Search for the cell housing the specified text and yield its (X, Y) center coordinate. 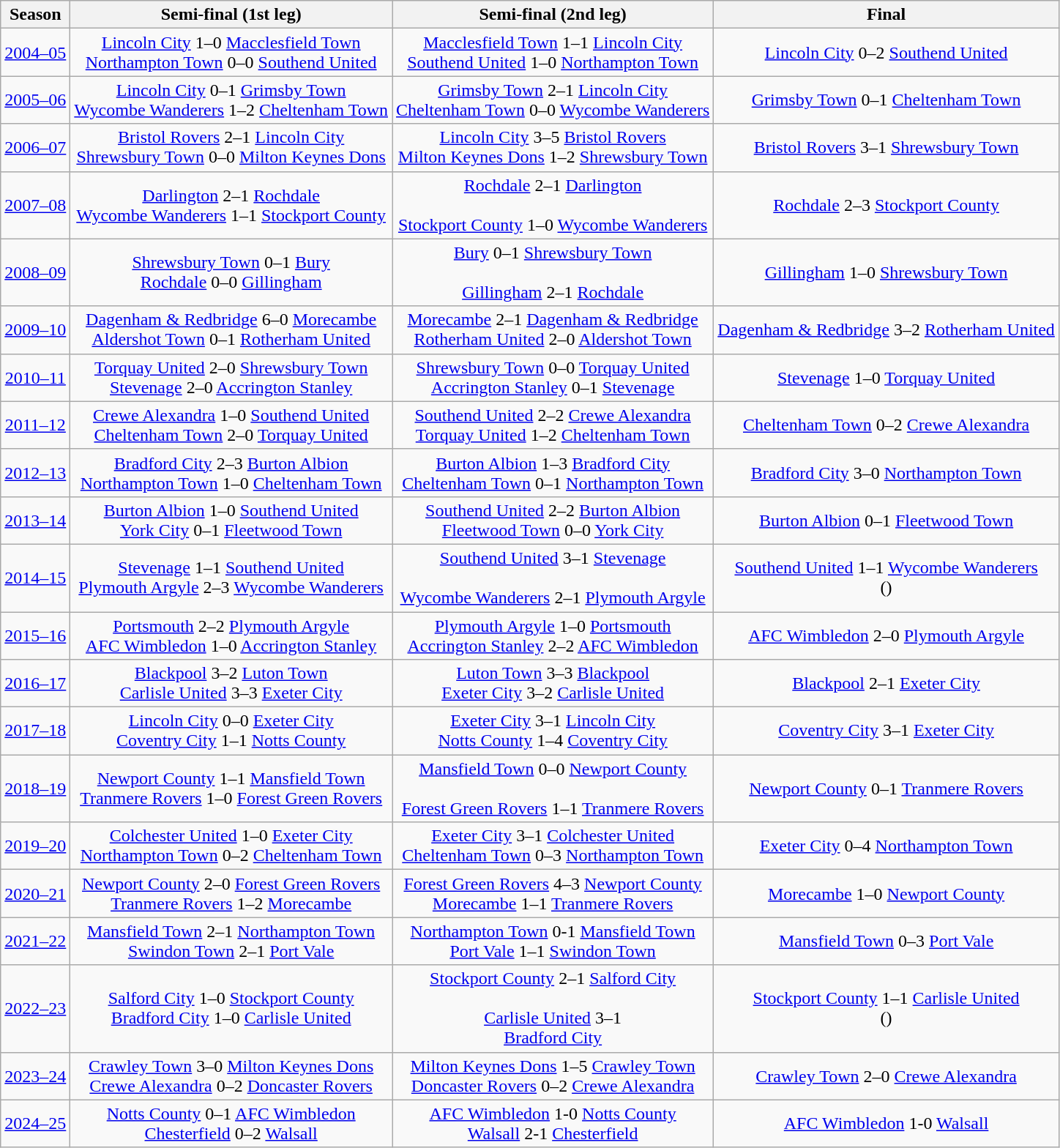
Southend United 3–1 Stevenage Wycombe Wanderers 2–1 Plymouth Argyle (553, 578)
2012–13 (35, 473)
2021–22 (35, 942)
Stevenage 1–0 Torquay United (887, 378)
Northampton Town 0-1 Mansfield TownPort Vale 1–1 Swindon Town (553, 942)
Mansfield Town 0–0 Newport CountyForest Green Rovers 1–1 Tranmere Rovers (553, 789)
2009–10 (35, 329)
Semi-final (1st leg) (231, 15)
Portsmouth 2–2 Plymouth Argyle AFC Wimbledon 1–0 Accrington Stanley (231, 635)
Shrewsbury Town 0–1 BuryRochdale 0–0 Gillingham (231, 272)
Final (887, 15)
Semi-final (2nd leg) (553, 15)
Milton Keynes Dons 1–5 Crawley Town Doncaster Rovers 0–2 Crewe Alexandra (553, 1076)
Bradford City 2–3 Burton Albion Northampton Town 1–0 Cheltenham Town (231, 473)
Bury 0–1 Shrewsbury TownGillingham 2–1 Rochdale (553, 272)
Grimsby Town 0–1 Cheltenham Town (887, 100)
Crawley Town 2–0 Crewe Alexandra (887, 1076)
Burton Albion 1–0 Southend United York City 0–1 Fleetwood Town (231, 520)
Lincoln City 0–2 Southend United (887, 53)
Southend United 2–2 Crewe AlexandraTorquay United 1–2 Cheltenham Town (553, 425)
2022–23 (35, 1009)
Bristol Rovers 3–1 Shrewsbury Town (887, 148)
Notts County 0–1 AFC WimbledonChesterfield 0–2 Walsall (231, 1123)
Exeter City 3–1 Lincoln CityNotts County 1–4 Coventry City (553, 731)
AFC Wimbledon 2–0 Plymouth Argyle (887, 635)
Lincoln City 0–1 Grimsby TownWycombe Wanderers 1–2 Cheltenham Town (231, 100)
Season (35, 15)
Mansfield Town 0–3 Port Vale (887, 942)
2017–18 (35, 731)
Rochdale 2–1 DarlingtonStockport County 1–0 Wycombe Wanderers (553, 205)
2013–14 (35, 520)
Lincoln City 1–0 Macclesfield TownNorthampton Town 0–0 Southend United (231, 53)
Grimsby Town 2–1 Lincoln CityCheltenham Town 0–0 Wycombe Wanderers (553, 100)
Blackpool 2–1 Exeter City (887, 684)
2006–07 (35, 148)
Crewe Alexandra 1–0 Southend UnitedCheltenham Town 2–0 Torquay United (231, 425)
Morecambe 1–0 Newport County (887, 893)
2008–09 (35, 272)
2014–15 (35, 578)
Coventry City 3–1 Exeter City (887, 731)
Stevenage 1–1 Southend United Plymouth Argyle 2–3 Wycombe Wanderers (231, 578)
Cheltenham Town 0–2 Crewe Alexandra (887, 425)
Luton Town 3–3 Blackpool Exeter City 3–2 Carlisle United (553, 684)
2005–06 (35, 100)
2011–12 (35, 425)
Gillingham 1–0 Shrewsbury Town (887, 272)
Southend United 2–2 Burton Albion Fleetwood Town 0–0 York City (553, 520)
2004–05 (35, 53)
2023–24 (35, 1076)
AFC Wimbledon 1-0 Walsall (887, 1123)
AFC Wimbledon 1-0 Notts CountyWalsall 2-1 Chesterfield (553, 1123)
2019–20 (35, 846)
Shrewsbury Town 0–0 Torquay UnitedAccrington Stanley 0–1 Stevenage (553, 378)
Southend United 1–1 Wycombe Wanderers () (887, 578)
Lincoln City 0–0 Exeter CityCoventry City 1–1 Notts County (231, 731)
Burton Albion 0–1 Fleetwood Town (887, 520)
Colchester United 1–0 Exeter CityNorthampton Town 0–2 Cheltenham Town (231, 846)
Plymouth Argyle 1–0 Portsmouth Accrington Stanley 2–2 AFC Wimbledon (553, 635)
2020–21 (35, 893)
Newport County 0–1 Tranmere Rovers (887, 789)
Stockport County 2–1 Salford CityCarlisle United 3–1 Bradford City (553, 1009)
Bradford City 3–0 Northampton Town (887, 473)
Macclesfield Town 1–1 Lincoln CitySouthend United 1–0 Northampton Town (553, 53)
Bristol Rovers 2–1 Lincoln CityShrewsbury Town 0–0 Milton Keynes Dons (231, 148)
2016–17 (35, 684)
Dagenham & Redbridge 3–2 Rotherham United (887, 329)
Rochdale 2–3 Stockport County (887, 205)
2007–08 (35, 205)
Newport County 2–0 Forest Green RoversTranmere Rovers 1–2 Morecambe (231, 893)
Mansfield Town 2–1 Northampton TownSwindon Town 2–1 Port Vale (231, 942)
Salford City 1–0 Stockport CountyBradford City 1–0 Carlisle United (231, 1009)
2018–19 (35, 789)
Forest Green Rovers 4–3 Newport County Morecambe 1–1 Tranmere Rovers (553, 893)
Torquay United 2–0 Shrewsbury TownStevenage 2–0 Accrington Stanley (231, 378)
2010–11 (35, 378)
Exeter City 0–4 Northampton Town (887, 846)
Blackpool 3–2 Luton Town Carlisle United 3–3 Exeter City (231, 684)
Burton Albion 1–3 Bradford City Cheltenham Town 0–1 Northampton Town (553, 473)
2015–16 (35, 635)
Stockport County 1–1 Carlisle United () (887, 1009)
Darlington 2–1 RochdaleWycombe Wanderers 1–1 Stockport County (231, 205)
Newport County 1–1 Mansfield TownTranmere Rovers 1–0 Forest Green Rovers (231, 789)
Lincoln City 3–5 Bristol RoversMilton Keynes Dons 1–2 Shrewsbury Town (553, 148)
Exeter City 3–1 Colchester UnitedCheltenham Town 0–3 Northampton Town (553, 846)
Morecambe 2–1 Dagenham & RedbridgeRotherham United 2–0 Aldershot Town (553, 329)
2024–25 (35, 1123)
Dagenham & Redbridge 6–0 MorecambeAldershot Town 0–1 Rotherham United (231, 329)
Crawley Town 3–0 Milton Keynes Dons Crewe Alexandra 0–2 Doncaster Rovers (231, 1076)
